Find where the given text appears and provide that cell's center as (x, y) coordinate. 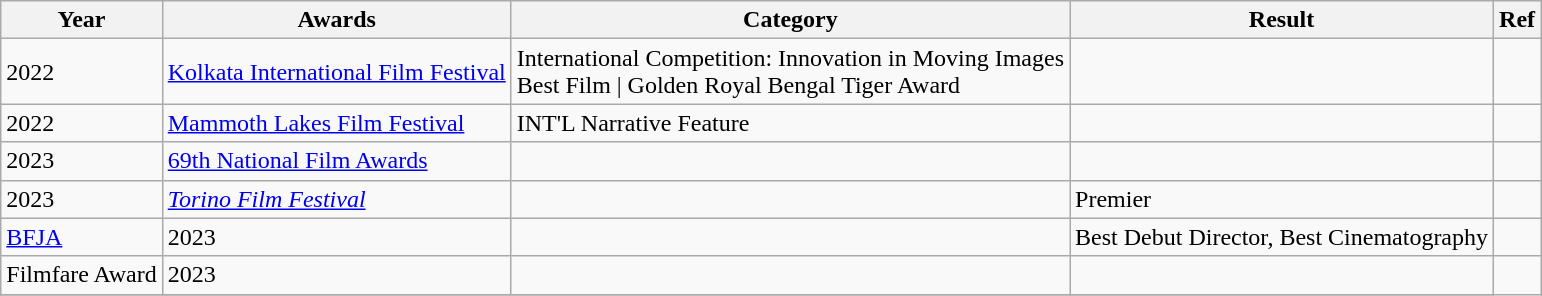
Best Debut Director, Best Cinematography (1282, 237)
Category (790, 20)
BFJA (82, 237)
69th National Film Awards (336, 161)
Mammoth Lakes Film Festival (336, 123)
Kolkata International Film Festival (336, 72)
Ref (1518, 20)
Filmfare Award (82, 275)
Torino Film Festival (336, 199)
International Competition: Innovation in Moving ImagesBest Film | Golden Royal Bengal Tiger Award (790, 72)
Result (1282, 20)
Premier (1282, 199)
Awards (336, 20)
INT'L Narrative Feature (790, 123)
Year (82, 20)
